Detect which cell encompasses the target text, then output its [X, Y] center coordinate. 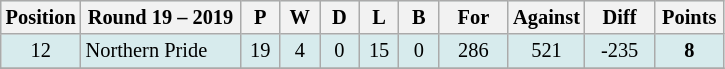
Points [689, 17]
L [379, 17]
4 [300, 51]
Position [41, 17]
Northern Pride [161, 51]
Round 19 – 2019 [161, 17]
P [260, 17]
Against [546, 17]
12 [41, 51]
286 [474, 51]
15 [379, 51]
19 [260, 51]
8 [689, 51]
W [300, 17]
Diff [620, 17]
-235 [620, 51]
For [474, 17]
D [340, 17]
B [419, 17]
521 [546, 51]
